Find where the given text appears and provide that cell's center as (X, Y) coordinate. 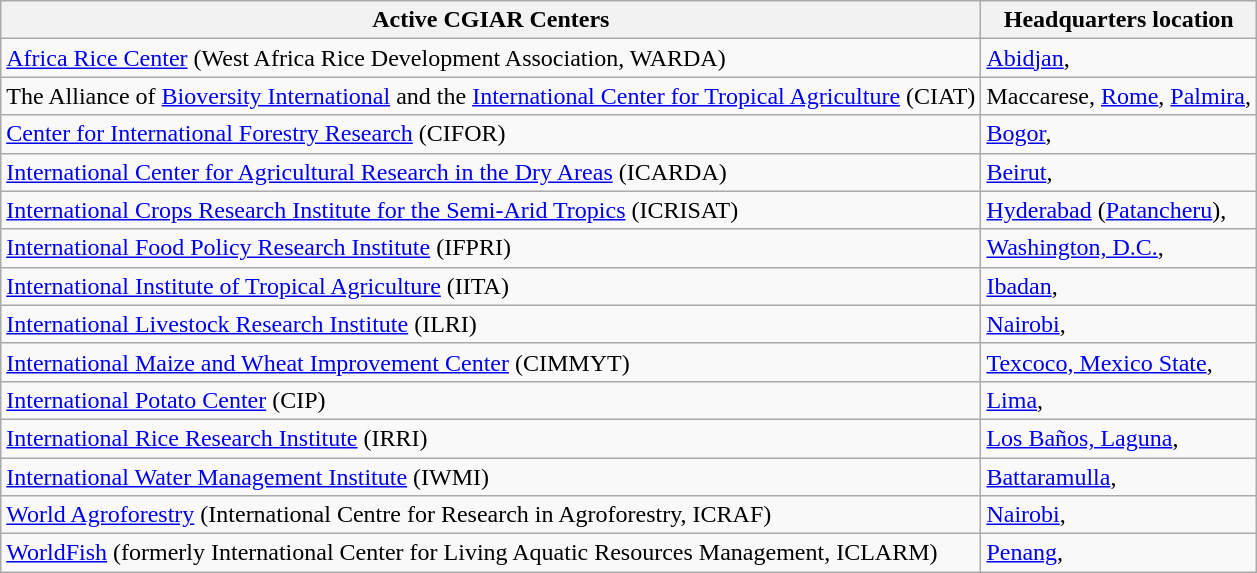
International Maize and Wheat Improvement Center (CIMMYT) (491, 362)
International Rice Research Institute (IRRI) (491, 438)
International Water Management Institute (IWMI) (491, 477)
International Crops Research Institute for the Semi-Arid Tropics (ICRISAT) (491, 210)
Africa Rice Center (West Africa Rice Development Association, WARDA) (491, 58)
Bogor, (1119, 134)
Abidjan, (1119, 58)
Battaramulla, (1119, 477)
International Institute of Tropical Agriculture (IITA) (491, 286)
Penang, (1119, 553)
International Food Policy Research Institute (IFPRI) (491, 248)
Maccarese, Rome, Palmira, (1119, 96)
Washington, D.C., (1119, 248)
Beirut, (1119, 172)
Los Baños, Laguna, (1119, 438)
Hyderabad (Patancheru), (1119, 210)
World Agroforestry (International Centre for Research in Agroforestry, ICRAF) (491, 515)
Active CGIAR Centers (491, 20)
WorldFish (formerly International Center for Living Aquatic Resources Management, ICLARM) (491, 553)
International Potato Center (CIP) (491, 400)
Texcoco, Mexico State, (1119, 362)
Center for International Forestry Research (CIFOR) (491, 134)
Lima, (1119, 400)
Ibadan, (1119, 286)
International Livestock Research Institute (ILRI) (491, 324)
The Alliance of Bioversity International and the International Center for Tropical Agriculture (CIAT) (491, 96)
Headquarters location (1119, 20)
International Center for Agricultural Research in the Dry Areas (ICARDA) (491, 172)
